Capture the cell that displays the provided text and extract its (x, y) central coordinate. 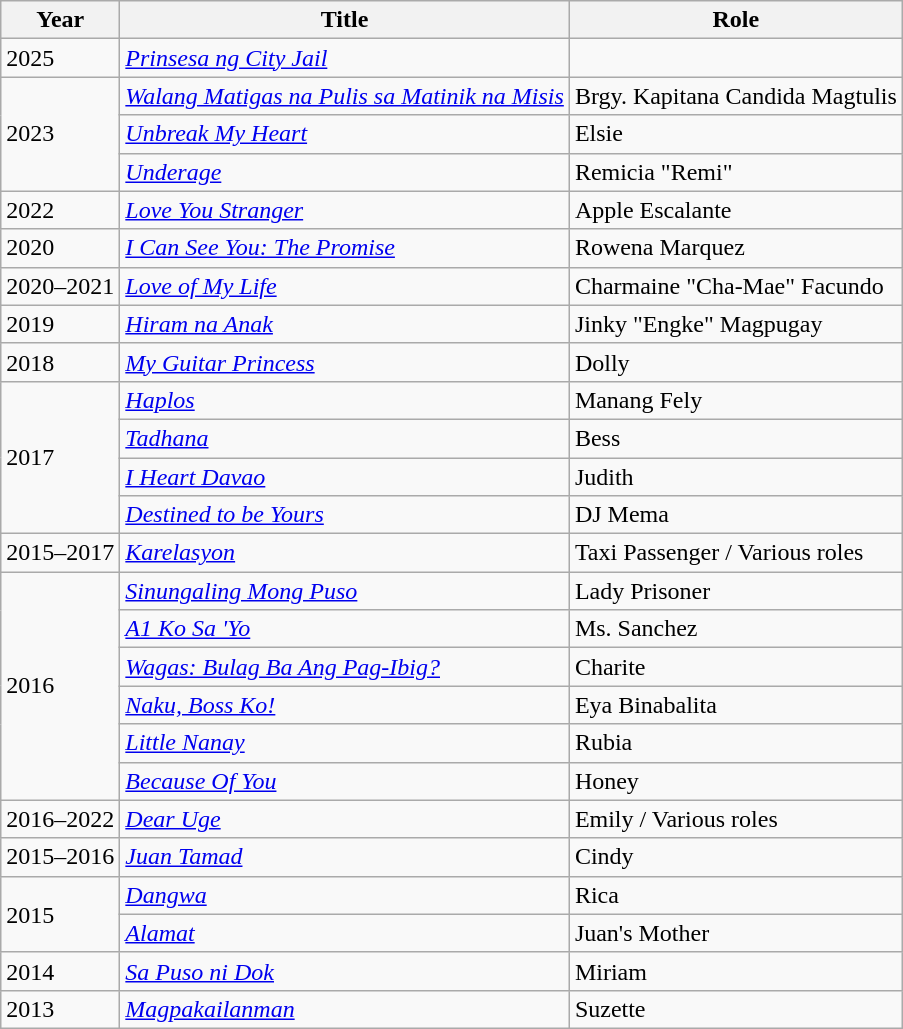
Naku, Boss Ko! (345, 705)
Miriam (736, 971)
Juan Tamad (345, 857)
2016 (60, 686)
2022 (60, 210)
Love You Stranger (345, 210)
Sinungaling Mong Puso (345, 591)
Title (345, 20)
Dolly (736, 362)
2015–2016 (60, 857)
Love of My Life (345, 286)
Emily / Various roles (736, 819)
Dear Uge (345, 819)
Charite (736, 667)
Elsie (736, 134)
2017 (60, 457)
Alamat (345, 933)
2025 (60, 58)
Judith (736, 477)
2019 (60, 324)
Taxi Passenger / Various roles (736, 553)
I Heart Davao (345, 477)
Manang Fely (736, 400)
Apple Escalante (736, 210)
Underage (345, 172)
Jinky "Engke" Magpugay (736, 324)
2013 (60, 1009)
Karelasyon (345, 553)
2015 (60, 914)
I Can See You: The Promise (345, 248)
Lady Prisoner (736, 591)
2020 (60, 248)
Cindy (736, 857)
A1 Ko Sa 'Yo (345, 629)
Walang Matigas na Pulis sa Matinik na Misis (345, 96)
Because Of You (345, 781)
2014 (60, 971)
Haplos (345, 400)
Destined to be Yours (345, 515)
Sa Puso ni Dok (345, 971)
Juan's Mother (736, 933)
Magpakailanman (345, 1009)
Rica (736, 895)
DJ Mema (736, 515)
Unbreak My Heart (345, 134)
Suzette (736, 1009)
My Guitar Princess (345, 362)
Prinsesa ng City Jail (345, 58)
Rubia (736, 743)
Role (736, 20)
2015–2017 (60, 553)
2023 (60, 134)
Remicia "Remi" (736, 172)
2018 (60, 362)
Honey (736, 781)
Ms. Sanchez (736, 629)
Rowena Marquez (736, 248)
Hiram na Anak (345, 324)
Little Nanay (345, 743)
Charmaine "Cha-Mae" Facundo (736, 286)
2016–2022 (60, 819)
Year (60, 20)
2020–2021 (60, 286)
Tadhana (345, 438)
Eya Binabalita (736, 705)
Dangwa (345, 895)
Brgy. Kapitana Candida Magtulis (736, 96)
Wagas: Bulag Ba Ang Pag-Ibig? (345, 667)
Bess (736, 438)
